Output the [X, Y] coordinate of the center of the cell containing the given text.  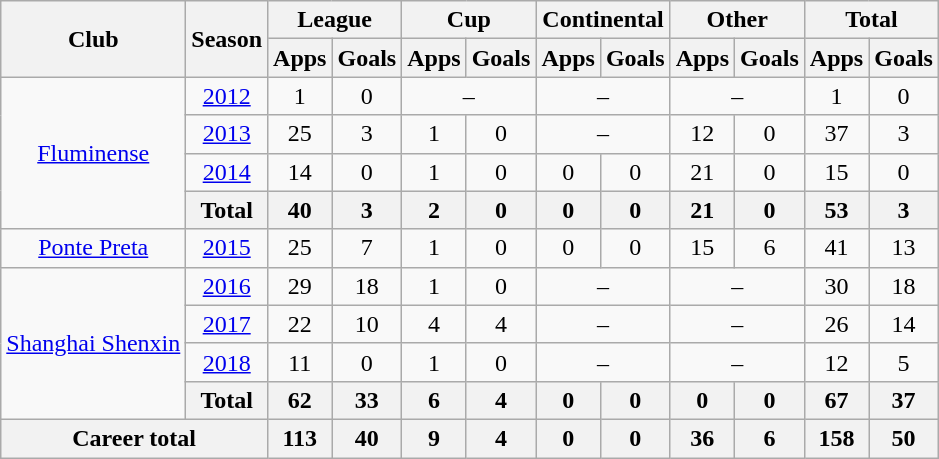
5 [904, 362]
2013 [227, 134]
41 [836, 248]
Season [227, 39]
Ponte Preta [94, 248]
2012 [227, 96]
Continental [603, 20]
7 [367, 248]
League [335, 20]
158 [836, 438]
26 [836, 324]
2017 [227, 324]
Club [94, 39]
9 [434, 438]
Other [737, 20]
2018 [227, 362]
22 [300, 324]
2015 [227, 248]
33 [367, 400]
2016 [227, 286]
50 [904, 438]
29 [300, 286]
30 [836, 286]
10 [367, 324]
Shanghai Shenxin [94, 343]
11 [300, 362]
Fluminense [94, 153]
67 [836, 400]
13 [904, 248]
Career total [134, 438]
62 [300, 400]
53 [836, 210]
Cup [469, 20]
36 [702, 438]
2 [434, 210]
2014 [227, 172]
113 [300, 438]
